For the text-containing cell, return its midpoint in (x, y) coordinate format. 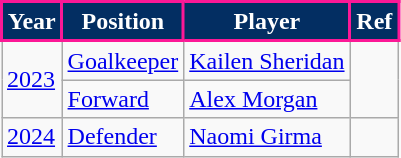
Player (267, 22)
Naomi Girma (267, 137)
Year (32, 22)
Ref (374, 22)
Forward (123, 99)
2024 (32, 137)
Position (123, 22)
2023 (32, 80)
Goalkeeper (123, 60)
Defender (123, 137)
Alex Morgan (267, 99)
Kailen Sheridan (267, 60)
